From the cell containing the given text, extract its center point as (x, y) coordinate. 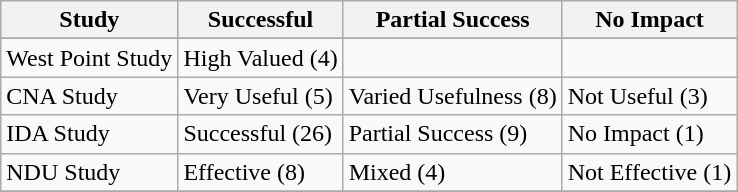
Varied Usefulness (8) (452, 96)
No Impact (1) (650, 134)
Very Useful (5) (260, 96)
West Point Study (90, 58)
Study (90, 20)
Successful (26) (260, 134)
No Impact (650, 20)
Mixed (4) (452, 172)
Not Useful (3) (650, 96)
CNA Study (90, 96)
Partial Success (452, 20)
Partial Success (9) (452, 134)
Successful (260, 20)
IDA Study (90, 134)
Not Effective (1) (650, 172)
Effective (8) (260, 172)
High Valued (4) (260, 58)
NDU Study (90, 172)
